From the cell containing the given text, extract its center point as (X, Y) coordinate. 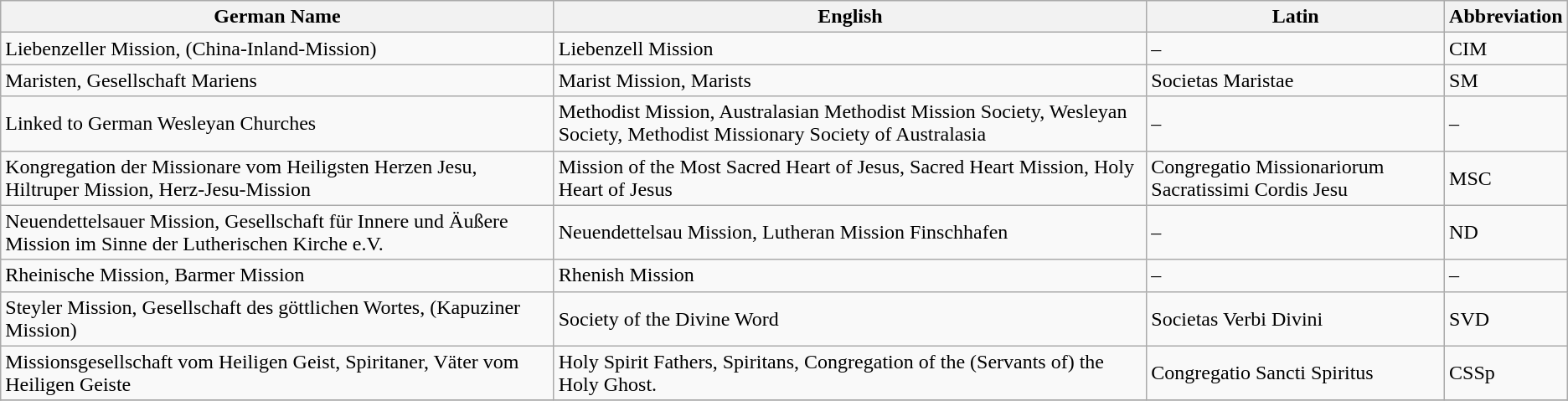
MSC (1506, 177)
SM (1506, 80)
SVD (1506, 318)
Rhenish Mission (850, 275)
Neuendettelsauer Mission, Gesellschaft für Innere und Äußere Mission im Sinne der Lutherischen Kirche e.V. (277, 233)
Congregatio Missionariorum Sacratissimi Cordis Jesu (1296, 177)
Mission of the Most Sacred Heart of Jesus, Sacred Heart Mission, Holy Heart of Jesus (850, 177)
Maristen, Gesellschaft Mariens (277, 80)
ND (1506, 233)
Methodist Mission, Australasian Methodist Mission Society, Wesleyan Society, Methodist Missionary Society of Australasia (850, 124)
Linked to German Wesleyan Churches (277, 124)
CSSp (1506, 373)
Societas Maristae (1296, 80)
CIM (1506, 49)
Latin (1296, 17)
German Name (277, 17)
Society of the Divine Word (850, 318)
Holy Spirit Fathers, Spiritans, Congregation of the (Servants of) the Holy Ghost. (850, 373)
Kongregation der Missionare vom Heiligsten Herzen Jesu, Hiltruper Mission, Herz-Jesu-Mission (277, 177)
Steyler Mission, Gesellschaft des göttlichen Wortes, (Kapuziner Mission) (277, 318)
English (850, 17)
Missionsgesellschaft vom Heiligen Geist, Spiritaner, Väter vom Heiligen Geiste (277, 373)
Congregatio Sancti Spiritus (1296, 373)
Marist Mission, Marists (850, 80)
Liebenzeller Mission, (China-Inland-Mission) (277, 49)
Neuendettelsau Mission, Lutheran Mission Finschhafen (850, 233)
Abbreviation (1506, 17)
Liebenzell Mission (850, 49)
Rheinische Mission, Barmer Mission (277, 275)
Societas Verbi Divini (1296, 318)
